Scan for the cell matching the given text and deliver its [X, Y] coordinate at center. 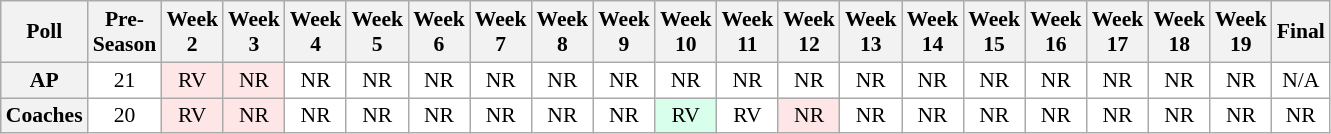
Week9 [624, 32]
Week11 [748, 32]
Week8 [562, 32]
Week6 [439, 32]
Coaches [44, 116]
Week4 [316, 32]
20 [125, 116]
Week5 [377, 32]
Week2 [192, 32]
Week13 [871, 32]
Week17 [1118, 32]
N/A [1301, 80]
Week14 [933, 32]
Week16 [1056, 32]
Week15 [994, 32]
Week3 [254, 32]
AP [44, 80]
Week19 [1241, 32]
Week10 [686, 32]
Pre-Season [125, 32]
Week12 [809, 32]
Poll [44, 32]
Week7 [501, 32]
Week18 [1179, 32]
21 [125, 80]
Final [1301, 32]
